Capture the cell that displays the provided text and extract its (X, Y) central coordinate. 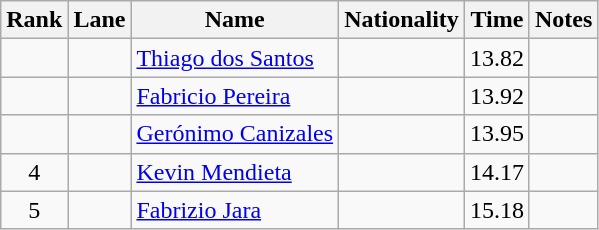
Kevin Mendieta (235, 172)
13.92 (496, 96)
Time (496, 20)
Notes (563, 20)
4 (34, 172)
Fabricio Pereira (235, 96)
Thiago dos Santos (235, 58)
Fabrizio Jara (235, 210)
Lane (100, 20)
15.18 (496, 210)
14.17 (496, 172)
13.95 (496, 134)
Rank (34, 20)
Name (235, 20)
13.82 (496, 58)
5 (34, 210)
Nationality (402, 20)
Gerónimo Canizales (235, 134)
